Pinpoint the cell where the given text exists, returning its [X, Y] midpoint coordinate. 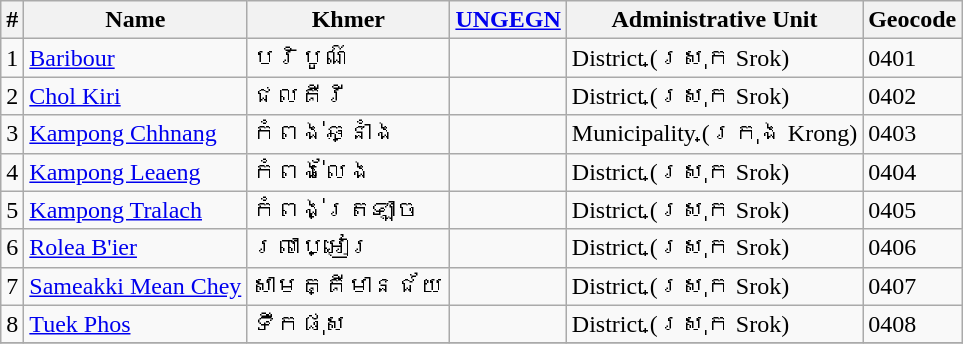
0408 [912, 324]
កំពង់លែង [348, 172]
3 [12, 134]
Sameakki Mean Chey [136, 286]
Tuek Phos [136, 324]
បរិបូណ៌ [348, 58]
Baribour [136, 58]
0403 [912, 134]
# [12, 20]
Khmer [348, 20]
Kampong Tralach [136, 210]
7 [12, 286]
8 [12, 324]
Geocode [912, 20]
Kampong Leaeng [136, 172]
Name [136, 20]
UNGEGN [508, 20]
2 [12, 96]
កំពង់ឆ្នាំង [348, 134]
Kampong Chhnang [136, 134]
ជលគីរី [348, 96]
Chol Kiri [136, 96]
0404 [912, 172]
ទឹកផុស [348, 324]
5 [12, 210]
0401 [912, 58]
រលាប្អៀរ [348, 248]
Municipality (ក្រុង Krong) [714, 134]
សាមគ្គីមានជ័យ [348, 286]
0406 [912, 248]
Rolea B'ier [136, 248]
1 [12, 58]
6 [12, 248]
កំពង់ត្រឡាច [348, 210]
Administrative Unit [714, 20]
4 [12, 172]
0407 [912, 286]
0405 [912, 210]
0402 [912, 96]
